Identify which cell holds the provided text, then report its [X, Y] central coordinate. 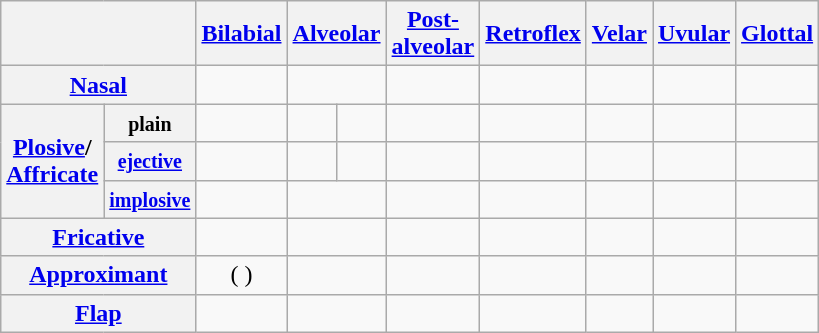
( ) [242, 275]
ejective [150, 161]
Flap [98, 313]
Plosive/Affricate [52, 161]
Bilabial [242, 34]
Approximant [98, 275]
Post-alveolar [433, 34]
Uvular [694, 34]
Alveolar [336, 34]
Velar [619, 34]
implosive [150, 199]
Fricative [98, 237]
plain [150, 123]
Glottal [778, 34]
Retroflex [534, 34]
Nasal [98, 85]
